Extract the [X, Y] coordinate from the center of the cell holding the provided text.  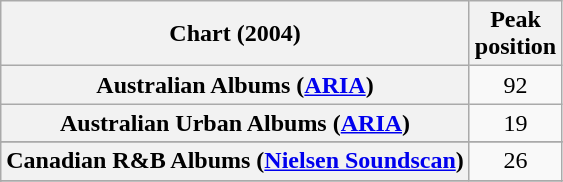
Canadian R&B Albums (Nielsen Soundscan) [236, 161]
19 [515, 123]
26 [515, 161]
92 [515, 85]
Peakposition [515, 34]
Australian Albums (ARIA) [236, 85]
Chart (2004) [236, 34]
Australian Urban Albums (ARIA) [236, 123]
